Search for the cell housing the specified text and yield its (X, Y) center coordinate. 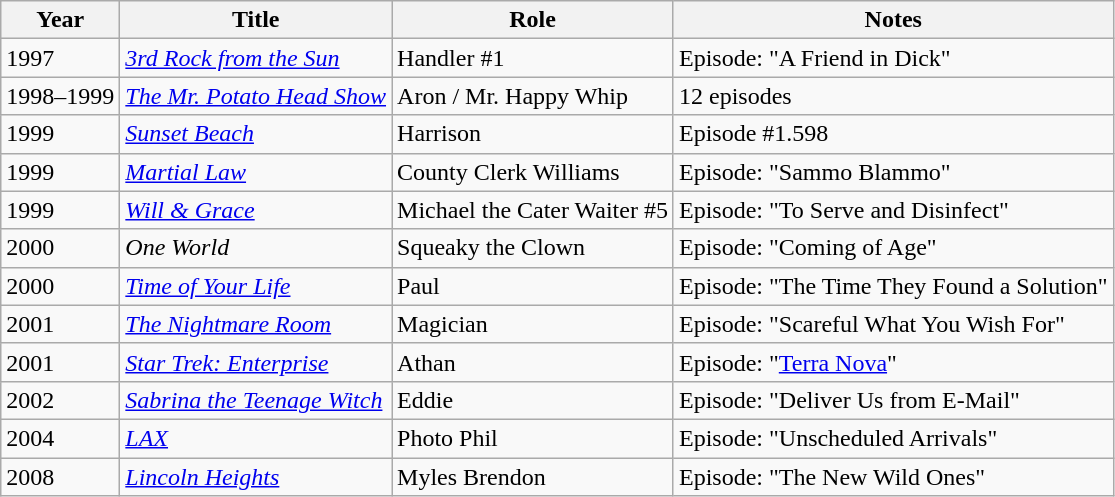
1997 (60, 58)
Lincoln Heights (256, 477)
Harrison (533, 134)
Squeaky the Clown (533, 248)
Star Trek: Enterprise (256, 362)
Athan (533, 362)
2002 (60, 400)
Episode #1.598 (893, 134)
One World (256, 248)
Episode: "Coming of Age" (893, 248)
Time of Your Life (256, 286)
Sabrina the Teenage Witch (256, 400)
Episode: "The New Wild Ones" (893, 477)
12 episodes (893, 96)
Episode: "Scareful What You Wish For" (893, 324)
2004 (60, 438)
2008 (60, 477)
Eddie (533, 400)
Role (533, 20)
Aron / Mr. Happy Whip (533, 96)
Episode: "A Friend in Dick" (893, 58)
LAX (256, 438)
The Mr. Potato Head Show (256, 96)
1998–1999 (60, 96)
Title (256, 20)
Magician (533, 324)
Episode: "Unscheduled Arrivals" (893, 438)
Episode: "Deliver Us from E-Mail" (893, 400)
Martial Law (256, 172)
Michael the Cater Waiter #5 (533, 210)
County Clerk Williams (533, 172)
Photo Phil (533, 438)
Will & Grace (256, 210)
Year (60, 20)
Handler #1 (533, 58)
The Nightmare Room (256, 324)
3rd Rock from the Sun (256, 58)
Paul (533, 286)
Episode: "The Time They Found a Solution" (893, 286)
Episode: "To Serve and Disinfect" (893, 210)
Notes (893, 20)
Episode: "Terra Nova" (893, 362)
Sunset Beach (256, 134)
Episode: "Sammo Blammo" (893, 172)
Myles Brendon (533, 477)
